Provide the [X, Y] coordinate of the cell's center where the given text is located.  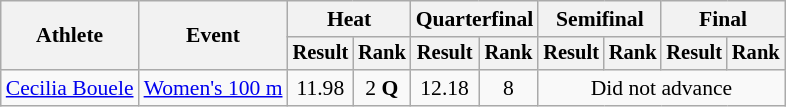
Final [722, 19]
Athlete [70, 36]
Event [214, 36]
11.98 [321, 88]
8 [509, 88]
Semifinal [600, 19]
2 Q [382, 88]
Women's 100 m [214, 88]
12.18 [445, 88]
Did not advance [661, 88]
Quarterfinal [475, 19]
Heat [350, 19]
Cecilia Bouele [70, 88]
